Detect which cell encompasses the target text, then output its [X, Y] center coordinate. 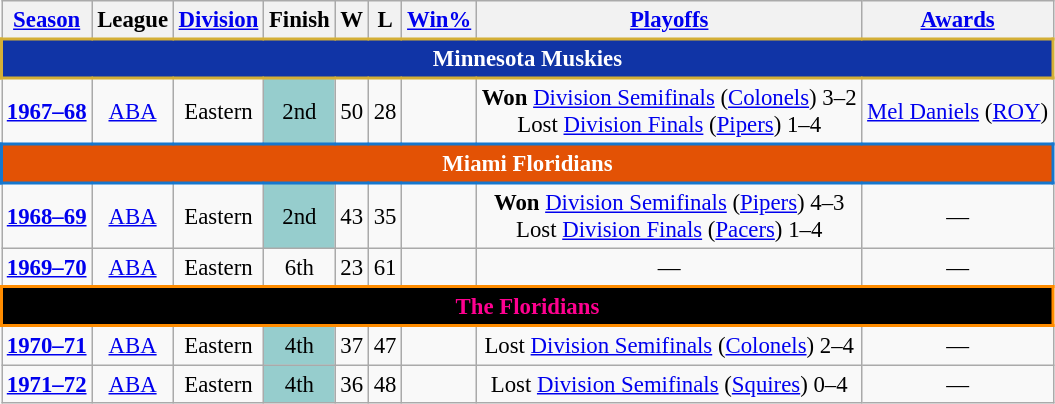
Win% [440, 20]
L [384, 20]
6th [300, 268]
61 [384, 268]
1969–70 [47, 268]
W [352, 20]
Awards [958, 20]
36 [352, 384]
1968–69 [47, 216]
Minnesota Muskies [528, 58]
Season [47, 20]
43 [352, 216]
47 [384, 345]
1971–72 [47, 384]
Miami Floridians [528, 164]
Won Division Semifinals (Pipers) 4–3Lost Division Finals (Pacers) 1–4 [670, 216]
1970–71 [47, 345]
Mel Daniels (ROY) [958, 111]
The Floridians [528, 306]
28 [384, 111]
1967–68 [47, 111]
48 [384, 384]
Lost Division Semifinals (Colonels) 2–4 [670, 345]
37 [352, 345]
23 [352, 268]
35 [384, 216]
Division [218, 20]
Lost Division Semifinals (Squires) 0–4 [670, 384]
50 [352, 111]
League [132, 20]
Finish [300, 20]
Playoffs [670, 20]
Won Division Semifinals (Colonels) 3–2Lost Division Finals (Pipers) 1–4 [670, 111]
